Capture the cell that displays the provided text and extract its [x, y] central coordinate. 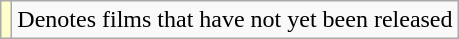
Denotes films that have not yet been released [235, 20]
